Detect which cell encompasses the target text, then output its [x, y] center coordinate. 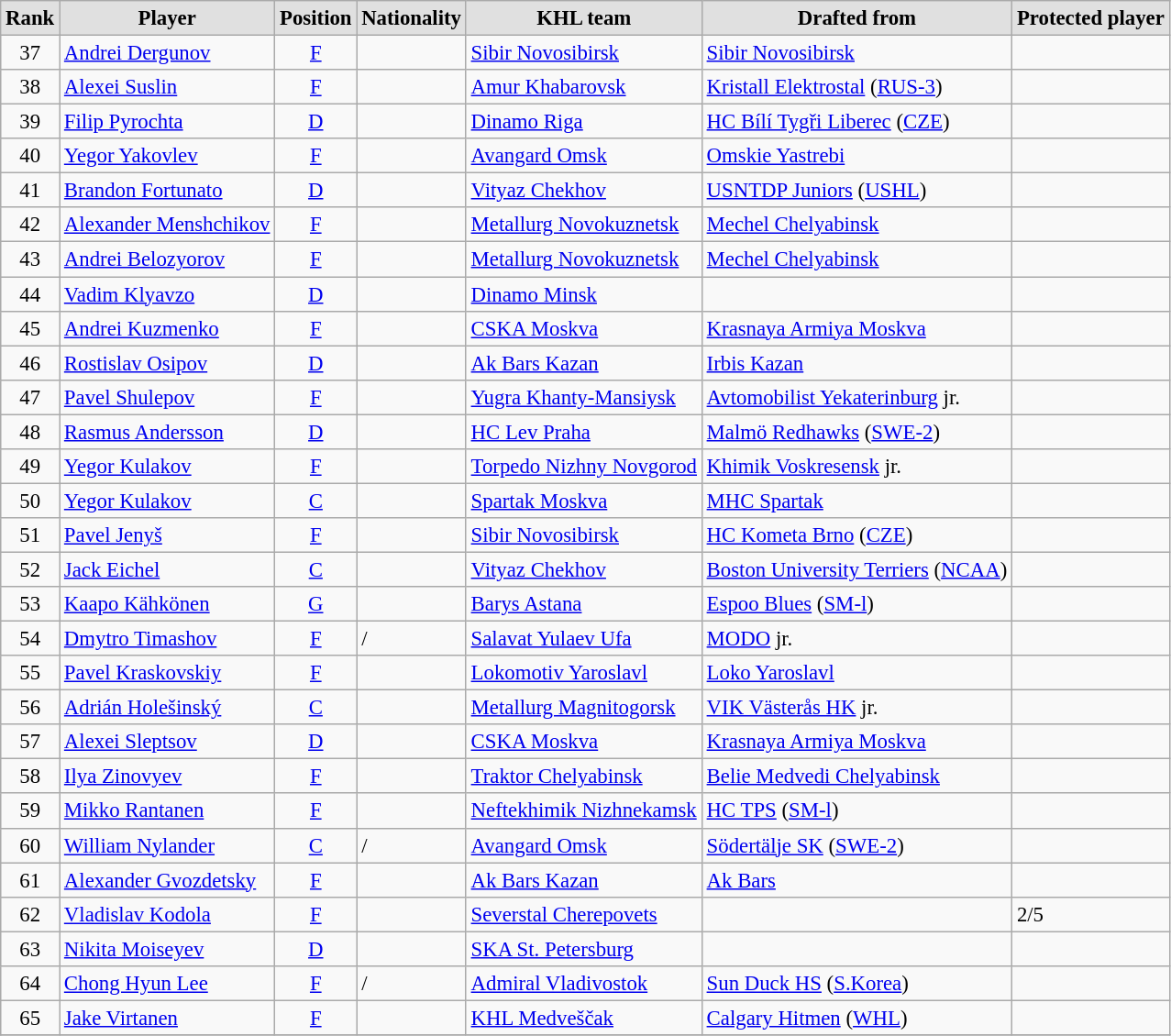
MHC Spartak [856, 501]
63 [30, 949]
56 [30, 708]
Filip Pyrochta [167, 122]
Malmö Redhawks (SWE-2) [856, 432]
49 [30, 467]
Rank [30, 18]
Yugra Khanty-Mansiysk [583, 397]
Andrei Dergunov [167, 53]
Jake Virtanen [167, 1018]
Yegor Yakovlev [167, 156]
Vadim Klyavzo [167, 294]
57 [30, 742]
2/5 [1091, 914]
52 [30, 569]
Belie Medvedi Chelyabinsk [856, 777]
Vladislav Kodola [167, 914]
Chong Hyun Lee [167, 984]
43 [30, 259]
45 [30, 328]
Alexander Menshchikov [167, 225]
38 [30, 87]
Spartak Moskva [583, 501]
54 [30, 639]
44 [30, 294]
HC TPS (SM-l) [856, 811]
Position [315, 18]
Irbis Kazan [856, 363]
53 [30, 604]
Player [167, 18]
Dinamo Riga [583, 122]
Brandon Fortunato [167, 191]
SKA St. Petersburg [583, 949]
Protected player [1091, 18]
Loko Yaroslavl [856, 673]
Calgary Hitmen (WHL) [856, 1018]
Alexei Sleptsov [167, 742]
Dinamo Minsk [583, 294]
47 [30, 397]
Ilya Zinovyev [167, 777]
Pavel Jenyš [167, 535]
Kaapo Kähkönen [167, 604]
Sun Duck HS (S.Korea) [856, 984]
Pavel Kraskovskiy [167, 673]
41 [30, 191]
50 [30, 501]
KHL Medveščak [583, 1018]
Severstal Cherepovets [583, 914]
KHL team [583, 18]
61 [30, 880]
Södertälje SK (SWE-2) [856, 845]
Rasmus Andersson [167, 432]
55 [30, 673]
Boston University Terriers (NCAA) [856, 569]
Espoo Blues (SM-l) [856, 604]
37 [30, 53]
Dmytro Timashov [167, 639]
Andrei Kuzmenko [167, 328]
G [315, 604]
HC Lev Praha [583, 432]
USNTDP Juniors (USHL) [856, 191]
40 [30, 156]
Alexei Suslin [167, 87]
MODO jr. [856, 639]
Metallurg Magnitogorsk [583, 708]
HC Kometa Brno (CZE) [856, 535]
Andrei Belozyorov [167, 259]
39 [30, 122]
Omskie Yastrebi [856, 156]
Kristall Elektrostal (RUS-3) [856, 87]
VIK Västerås HK jr. [856, 708]
65 [30, 1018]
42 [30, 225]
Barys Astana [583, 604]
58 [30, 777]
Nikita Moiseyev [167, 949]
Adrián Holešinský [167, 708]
Avtomobilist Yekaterinburg jr. [856, 397]
Lokomotiv Yaroslavl [583, 673]
51 [30, 535]
Traktor Chelyabinsk [583, 777]
60 [30, 845]
Nationality [411, 18]
Amur Khabarovsk [583, 87]
Neftekhimik Nizhnekamsk [583, 811]
Drafted from [856, 18]
Admiral Vladivostok [583, 984]
59 [30, 811]
Pavel Shulepov [167, 397]
Mikko Rantanen [167, 811]
64 [30, 984]
Rostislav Osipov [167, 363]
Alexander Gvozdetsky [167, 880]
Jack Eichel [167, 569]
Torpedo Nizhny Novgorod [583, 467]
Khimik Voskresensk jr. [856, 467]
William Nylander [167, 845]
62 [30, 914]
Salavat Yulaev Ufa [583, 639]
Ak Bars [856, 880]
HC Bílí Tygři Liberec (CZE) [856, 122]
46 [30, 363]
48 [30, 432]
